Output the [X, Y] coordinate of the center of the cell containing the given text.  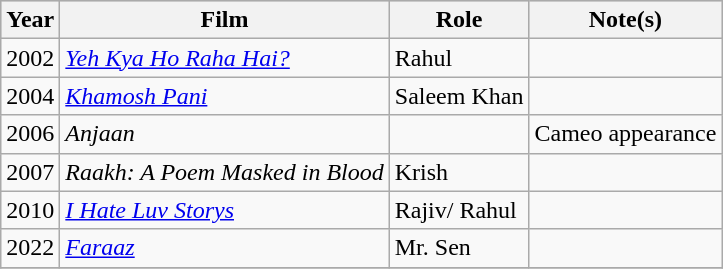
Rahul [459, 58]
2010 [30, 210]
Role [459, 20]
Krish [459, 172]
Yeh Kya Ho Raha Hai? [224, 58]
2004 [30, 96]
2007 [30, 172]
Khamosh Pani [224, 96]
Film [224, 20]
2022 [30, 248]
Mr. Sen [459, 248]
2002 [30, 58]
Cameo appearance [626, 134]
I Hate Luv Storys [224, 210]
2006 [30, 134]
Faraaz [224, 248]
Raakh: A Poem Masked in Blood [224, 172]
Note(s) [626, 20]
Saleem Khan [459, 96]
Rajiv/ Rahul [459, 210]
Year [30, 20]
Anjaan [224, 134]
